Identify which cell holds the provided text, then report its [x, y] central coordinate. 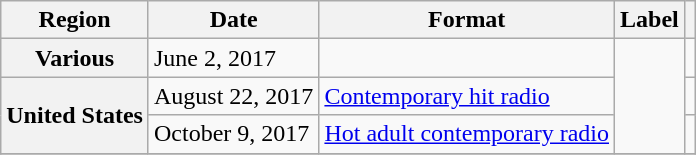
June 2, 2017 [233, 58]
October 9, 2017 [233, 134]
Various [75, 58]
Date [233, 20]
United States [75, 115]
Hot adult contemporary radio [467, 134]
August 22, 2017 [233, 96]
Contemporary hit radio [467, 96]
Format [467, 20]
Region [75, 20]
Label [650, 20]
